Provide the (X, Y) coordinate of the cell's center where the given text is located.  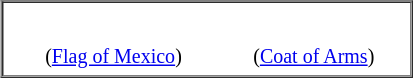
(Flag of Mexico) (Coat of Arms) (207, 40)
(Coat of Arms) (314, 56)
(Flag of Mexico) (113, 56)
